Capture the cell that displays the provided text and extract its [X, Y] central coordinate. 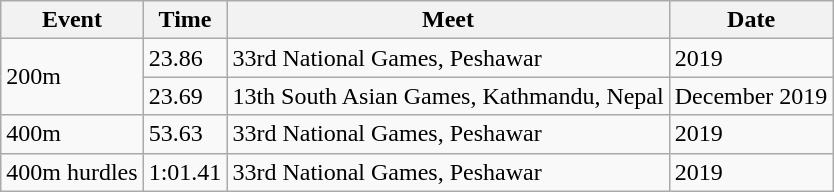
13th South Asian Games, Kathmandu, Nepal [448, 96]
1:01.41 [185, 172]
Meet [448, 20]
53.63 [185, 134]
Time [185, 20]
200m [72, 77]
400m hurdles [72, 172]
December 2019 [751, 96]
23.86 [185, 58]
400m [72, 134]
23.69 [185, 96]
Event [72, 20]
Date [751, 20]
